Return the [x, y] coordinate for the center point of the cell that contains the specified text.  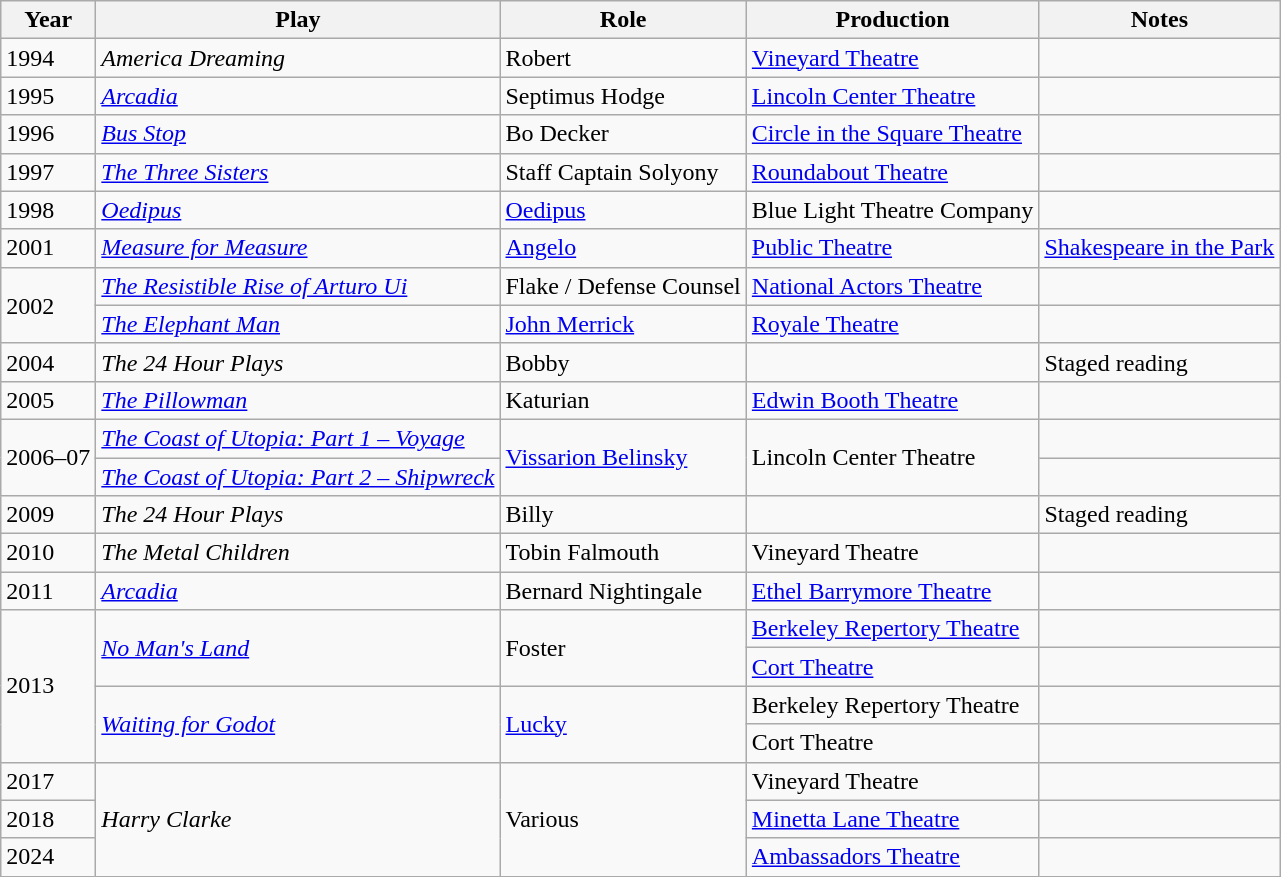
Robert [623, 58]
Blue Light Theatre Company [892, 210]
The Metal Children [298, 553]
Angelo [623, 248]
2005 [48, 400]
2010 [48, 553]
Various [623, 819]
Roundabout Theatre [892, 172]
Harry Clarke [298, 819]
Royale Theatre [892, 324]
Bus Stop [298, 134]
2001 [48, 248]
Measure for Measure [298, 248]
Shakespeare in the Park [1160, 248]
1998 [48, 210]
2013 [48, 686]
Staff Captain Solyony [623, 172]
Edwin Booth Theatre [892, 400]
Lucky [623, 724]
Bo Decker [623, 134]
America Dreaming [298, 58]
Katurian [623, 400]
National Actors Theatre [892, 286]
Flake / Defense Counsel [623, 286]
Septimus Hodge [623, 96]
The Coast of Utopia: Part 2 – Shipwreck [298, 477]
The Pillowman [298, 400]
Role [623, 20]
2006–07 [48, 457]
Notes [1160, 20]
Minetta Lane Theatre [892, 819]
The Elephant Man [298, 324]
Production [892, 20]
The Three Sisters [298, 172]
Waiting for Godot [298, 724]
2004 [48, 362]
Foster [623, 648]
2017 [48, 781]
2024 [48, 857]
The Resistible Rise of Arturo Ui [298, 286]
Public Theatre [892, 248]
1994 [48, 58]
John Merrick [623, 324]
1995 [48, 96]
2018 [48, 819]
No Man's Land [298, 648]
The Coast of Utopia: Part 1 – Voyage [298, 438]
Ambassadors Theatre [892, 857]
1996 [48, 134]
Bernard Nightingale [623, 591]
Play [298, 20]
2009 [48, 515]
2011 [48, 591]
Billy [623, 515]
Ethel Barrymore Theatre [892, 591]
2002 [48, 305]
Tobin Falmouth [623, 553]
Circle in the Square Theatre [892, 134]
Year [48, 20]
Bobby [623, 362]
Vissarion Belinsky [623, 457]
1997 [48, 172]
